Scan for the cell matching the given text and deliver its (x, y) coordinate at center. 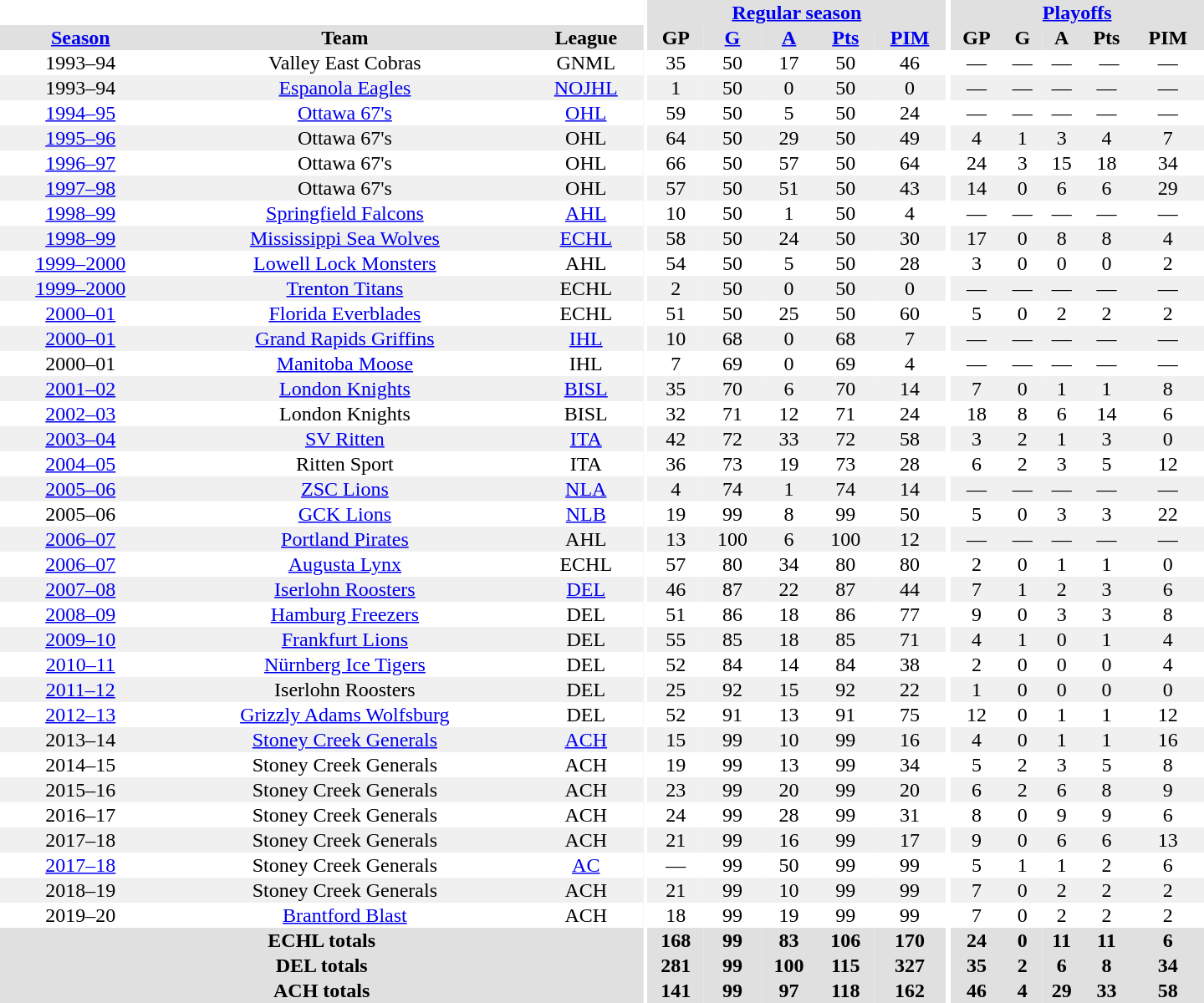
DEL totals (321, 965)
2019–20 (80, 915)
NLB (585, 514)
Manitoba Moose (345, 364)
168 (676, 940)
281 (676, 965)
141 (676, 990)
Mississippi Sea Wolves (345, 238)
83 (789, 940)
GNML (585, 63)
38 (910, 664)
AC (585, 865)
1996–97 (80, 163)
Lowell Lock Monsters (345, 263)
Nürnberg Ice Tigers (345, 664)
2012–13 (80, 715)
Team (345, 38)
Brantford Blast (345, 915)
75 (910, 715)
Espanola Eagles (345, 88)
2018–19 (80, 890)
60 (910, 313)
2016–17 (80, 815)
106 (845, 940)
Hamburg Freezers (345, 614)
44 (910, 589)
Springfield Falcons (345, 213)
54 (676, 263)
Valley East Cobras (345, 63)
NLA (585, 489)
23 (676, 790)
2002–03 (80, 414)
162 (910, 990)
31 (910, 815)
2007–08 (80, 589)
1994–95 (80, 113)
ACH totals (321, 990)
2003–04 (80, 439)
GCK Lions (345, 514)
ZSC Lions (345, 489)
2014–15 (80, 765)
30 (910, 238)
2001–02 (80, 389)
66 (676, 163)
Regular season (796, 13)
Playoffs (1077, 13)
59 (676, 113)
Grizzly Adams Wolfsburg (345, 715)
2013–14 (80, 740)
97 (789, 990)
Grand Rapids Griffins (345, 339)
1995–96 (80, 138)
36 (676, 464)
2008–09 (80, 614)
118 (845, 990)
Florida Everblades (345, 313)
49 (910, 138)
42 (676, 439)
170 (910, 940)
1997–98 (80, 188)
ECHL totals (321, 940)
League (585, 38)
2009–10 (80, 639)
SV Ritten (345, 439)
Ritten Sport (345, 464)
Trenton Titans (345, 288)
115 (845, 965)
2011–12 (80, 690)
2010–11 (80, 664)
55 (676, 639)
Portland Pirates (345, 539)
327 (910, 965)
Augusta Lynx (345, 564)
Season (80, 38)
77 (910, 614)
Frankfurt Lions (345, 639)
43 (910, 188)
32 (676, 414)
2015–16 (80, 790)
NOJHL (585, 88)
2004–05 (80, 464)
